Determine the [X, Y] coordinate at the center of the cell enclosing the given text.  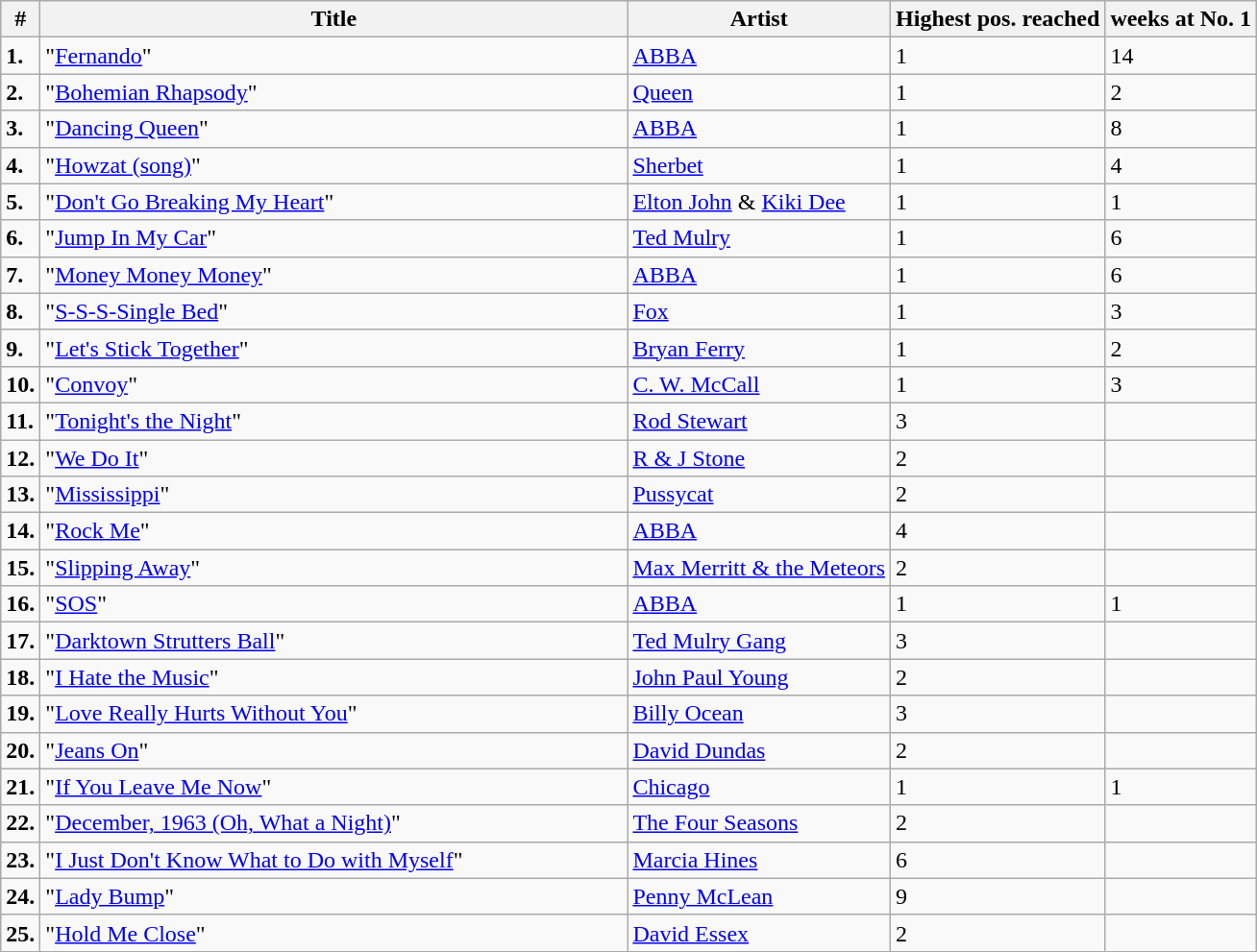
"S-S-S-Single Bed" [334, 311]
"Love Really Hurts Without You" [334, 714]
David Essex [759, 933]
David Dundas [759, 750]
Penny McLean [759, 896]
7. [21, 275]
16. [21, 604]
6. [21, 238]
25. [21, 933]
15. [21, 568]
"Let's Stick Together" [334, 348]
"Rock Me" [334, 531]
"Convoy" [334, 384]
2. [21, 92]
John Paul Young [759, 677]
19. [21, 714]
5. [21, 202]
# [21, 19]
"December, 1963 (Oh, What a Night)" [334, 823]
13. [21, 495]
"Lady Bump" [334, 896]
9 [998, 896]
Title [334, 19]
"SOS" [334, 604]
4. [21, 165]
"Mississippi" [334, 495]
Rod Stewart [759, 421]
Elton John & Kiki Dee [759, 202]
Bryan Ferry [759, 348]
18. [21, 677]
20. [21, 750]
14. [21, 531]
R & J Stone [759, 458]
"Jump In My Car" [334, 238]
Sherbet [759, 165]
"Tonight's the Night" [334, 421]
"Don't Go Breaking My Heart" [334, 202]
1. [21, 56]
"Hold Me Close" [334, 933]
Queen [759, 92]
24. [21, 896]
Pussycat [759, 495]
22. [21, 823]
12. [21, 458]
Billy Ocean [759, 714]
10. [21, 384]
Highest pos. reached [998, 19]
"Bohemian Rhapsody" [334, 92]
23. [21, 860]
Ted Mulry [759, 238]
"I Hate the Music" [334, 677]
17. [21, 641]
C. W. McCall [759, 384]
3. [21, 129]
"Dancing Queen" [334, 129]
8. [21, 311]
weeks at No. 1 [1181, 19]
"Darktown Strutters Ball" [334, 641]
Ted Mulry Gang [759, 641]
9. [21, 348]
Chicago [759, 787]
21. [21, 787]
"Howzat (song)" [334, 165]
14 [1181, 56]
Artist [759, 19]
Max Merritt & the Meteors [759, 568]
Fox [759, 311]
Marcia Hines [759, 860]
"We Do It" [334, 458]
"Fernando" [334, 56]
"Money Money Money" [334, 275]
8 [1181, 129]
11. [21, 421]
"If You Leave Me Now" [334, 787]
"Slipping Away" [334, 568]
The Four Seasons [759, 823]
"I Just Don't Know What to Do with Myself" [334, 860]
"Jeans On" [334, 750]
